Return the (X, Y) coordinate for the center point of the cell that contains the specified text.  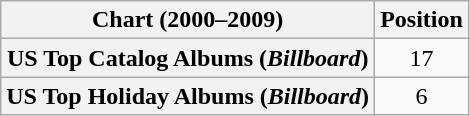
US Top Catalog Albums (Billboard) (188, 58)
Chart (2000–2009) (188, 20)
6 (422, 96)
17 (422, 58)
Position (422, 20)
US Top Holiday Albums (Billboard) (188, 96)
